Output the (X, Y) coordinate of the center of the cell containing the given text.  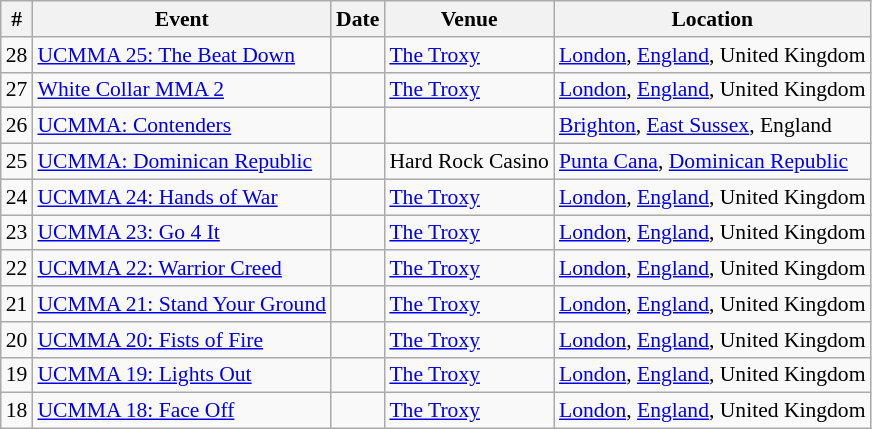
UCMMA 21: Stand Your Ground (182, 304)
21 (17, 304)
28 (17, 55)
# (17, 19)
UCMMA 22: Warrior Creed (182, 269)
23 (17, 233)
Location (712, 19)
UCMMA 20: Fists of Fire (182, 340)
Event (182, 19)
22 (17, 269)
19 (17, 375)
UCMMA 25: The Beat Down (182, 55)
Brighton, East Sussex, England (712, 126)
UCMMA 19: Lights Out (182, 375)
UCMMA 23: Go 4 It (182, 233)
Hard Rock Casino (469, 162)
UCMMA: Contenders (182, 126)
24 (17, 197)
27 (17, 90)
25 (17, 162)
UCMMA 18: Face Off (182, 411)
20 (17, 340)
Date (358, 19)
UCMMA: Dominican Republic (182, 162)
Punta Cana, Dominican Republic (712, 162)
White Collar MMA 2 (182, 90)
Venue (469, 19)
26 (17, 126)
18 (17, 411)
UCMMA 24: Hands of War (182, 197)
